Locate the cell with the specified text and output its (X, Y) center coordinate. 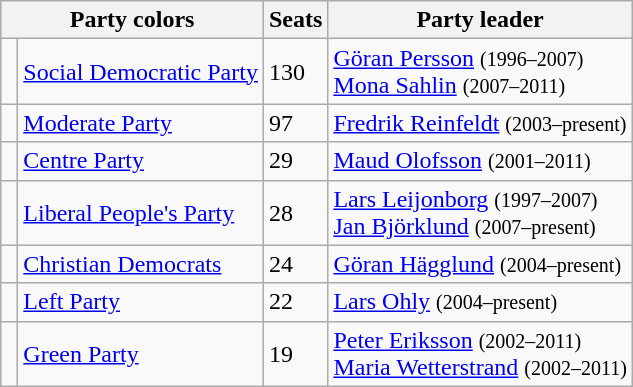
24 (295, 264)
Lars Ohly (2004–present) (480, 302)
Lars Leijonborg (1997–2007)Jan Björklund (2007–present) (480, 212)
130 (295, 72)
19 (295, 354)
Party leader (480, 20)
Party colors (132, 20)
22 (295, 302)
28 (295, 212)
Moderate Party (141, 123)
Peter Eriksson (2002–2011)Maria Wetterstrand (2002–2011) (480, 354)
Centre Party (141, 161)
97 (295, 123)
Seats (295, 20)
Göran Persson (1996–2007)Mona Sahlin (2007–2011) (480, 72)
Fredrik Reinfeldt (2003–present) (480, 123)
Social Democratic Party (141, 72)
Green Party (141, 354)
Liberal People's Party (141, 212)
Christian Democrats (141, 264)
Göran Hägglund (2004–present) (480, 264)
Left Party (141, 302)
Maud Olofsson (2001–2011) (480, 161)
29 (295, 161)
